Return [X, Y] of the center of cell containing provided text 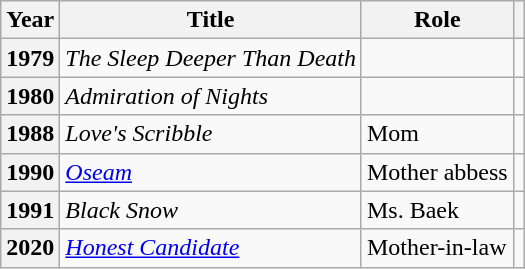
Year [30, 20]
1990 [30, 172]
1980 [30, 96]
Role [437, 20]
Ms. Baek [437, 210]
2020 [30, 248]
Honest Candidate [211, 248]
Title [211, 20]
Mother-in-law [437, 248]
Mother abbess [437, 172]
1979 [30, 58]
Admiration of Nights [211, 96]
1991 [30, 210]
Black Snow [211, 210]
Love's Scribble [211, 134]
Oseam [211, 172]
1988 [30, 134]
Mom [437, 134]
The Sleep Deeper Than Death [211, 58]
